Find where the given text appears and provide that cell's center as (x, y) coordinate. 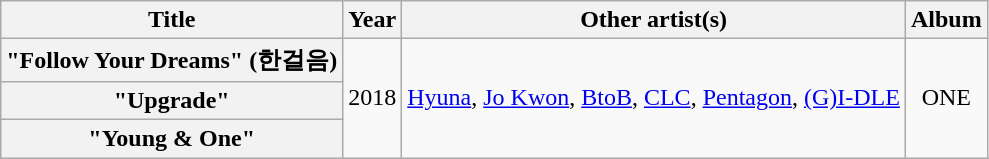
"Follow Your Dreams" (한걸음) (172, 60)
ONE (946, 98)
"Young & One" (172, 138)
2018 (372, 98)
"Upgrade" (172, 100)
Year (372, 20)
Title (172, 20)
Album (946, 20)
Hyuna, Jo Kwon, BtoB, CLC, Pentagon, (G)I-DLE (654, 98)
Other artist(s) (654, 20)
